Extract the [x, y] coordinate from the center of the cell holding the provided text.  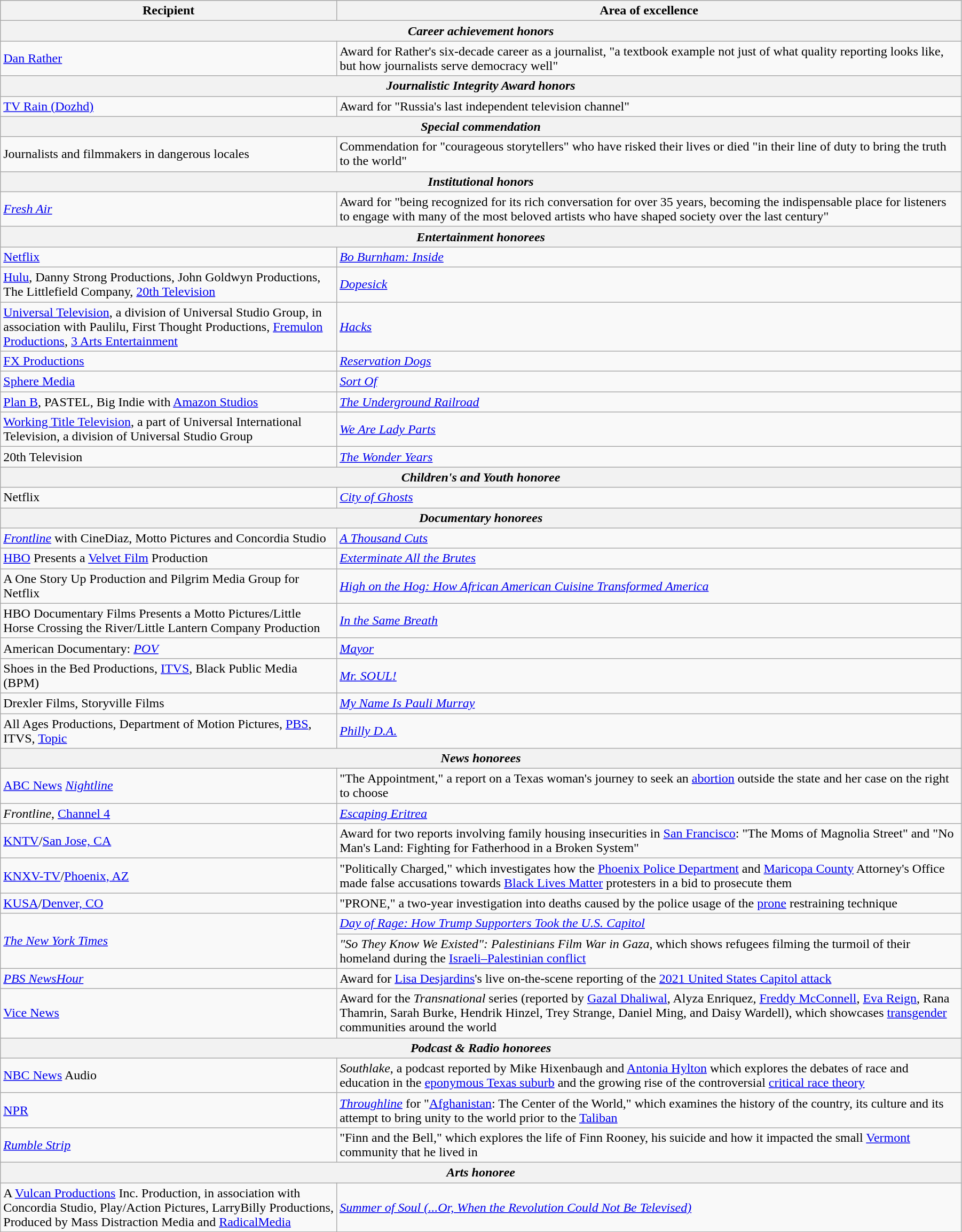
The Wonder Years [649, 457]
"The Appointment," a report on a Texas woman's journey to seek an abortion outside the state and her case on the right to choose [649, 786]
Sort Of [649, 382]
Sphere Media [169, 382]
Working Title Television, a part of Universal International Television, a division of Universal Studio Group [169, 429]
Award for Lisa Desjardins's live on-the-scene reporting of the 2021 United States Capitol attack [649, 978]
Reservation Dogs [649, 361]
All Ages Productions, Department of Motion Pictures, PBS, ITVS, Topic [169, 730]
Hacks [649, 327]
HBO Documentary Films Presents a Motto Pictures/Little Horse Crossing the River/Little Lantern Company Production [169, 620]
Entertainment honorees [481, 236]
Career achievement honors [481, 31]
Journalistic Integrity Award honors [481, 86]
Exterminate All the Brutes [649, 558]
Escaping Eritrea [649, 814]
KNXV-TV/Phoenix, AZ [169, 875]
PBS NewsHour [169, 978]
TV Rain (Dozhd) [169, 106]
ABC News Nightline [169, 786]
Award for "Russia's last independent television channel" [649, 106]
FX Productions [169, 361]
Mayor [649, 648]
Special commendation [481, 127]
Frontline with CineDiaz, Motto Pictures and Concordia Studio [169, 538]
Fresh Air [169, 209]
We Are Lady Parts [649, 429]
Dopesick [649, 284]
High on the Hog: How African American Cuisine Transformed America [649, 586]
Hulu, Danny Strong Productions, John Goldwyn Productions, The Littlefield Company, 20th Television [169, 284]
Frontline, Channel 4 [169, 814]
Vice News [169, 1013]
NPR [169, 1110]
Commendation for "courageous storytellers" who have risked their lives or died "in their line of duty to bring the truth to the world" [649, 154]
NBC News Audio [169, 1075]
Drexler Films, Storyville Films [169, 703]
Mr. SOUL! [649, 676]
Podcast & Radio honorees [481, 1048]
The New York Times [169, 941]
Philly D.A. [649, 730]
KUSA/Denver, CO [169, 903]
Dan Rather [169, 59]
News honorees [481, 759]
Day of Rage: How Trump Supporters Took the U.S. Capitol [649, 923]
Recipient [169, 11]
In the Same Breath [649, 620]
Arts honoree [481, 1172]
"PRONE," a two-year investigation into deaths caused by the police usage of the prone restraining technique [649, 903]
"Finn and the Bell," which explores the life of Finn Rooney, his suicide and how it impacted the small Vermont community that he lived in [649, 1144]
Institutional honors [481, 181]
KNTV/San Jose, CA [169, 841]
Plan B, PASTEL, Big Indie with Amazon Studios [169, 402]
Journalists and filmmakers in dangerous locales [169, 154]
Area of excellence [649, 11]
20th Television [169, 457]
City of Ghosts [649, 497]
Summer of Soul (...Or, When the Revolution Could Not Be Televised) [649, 1207]
Rumble Strip [169, 1144]
Bo Burnham: Inside [649, 257]
HBO Presents a Velvet Film Production [169, 558]
Shoes in the Bed Productions, ITVS, Black Public Media (BPM) [169, 676]
Children's and Youth honoree [481, 477]
My Name Is Pauli Murray [649, 703]
The Underground Railroad [649, 402]
A One Story Up Production and Pilgrim Media Group for Netflix [169, 586]
A Thousand Cuts [649, 538]
American Documentary: POV [169, 648]
Documentary honorees [481, 518]
